Detect which cell encompasses the target text, then output its (x, y) center coordinate. 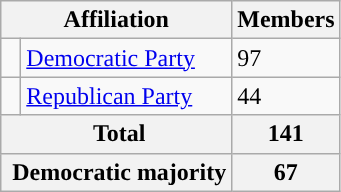
Affiliation (116, 20)
141 (286, 134)
97 (286, 58)
Republican Party (126, 96)
67 (286, 172)
Total (116, 134)
Democratic Party (126, 58)
Members (286, 20)
44 (286, 96)
Democratic majority (116, 172)
